Identify which cell holds the provided text, then report its (x, y) central coordinate. 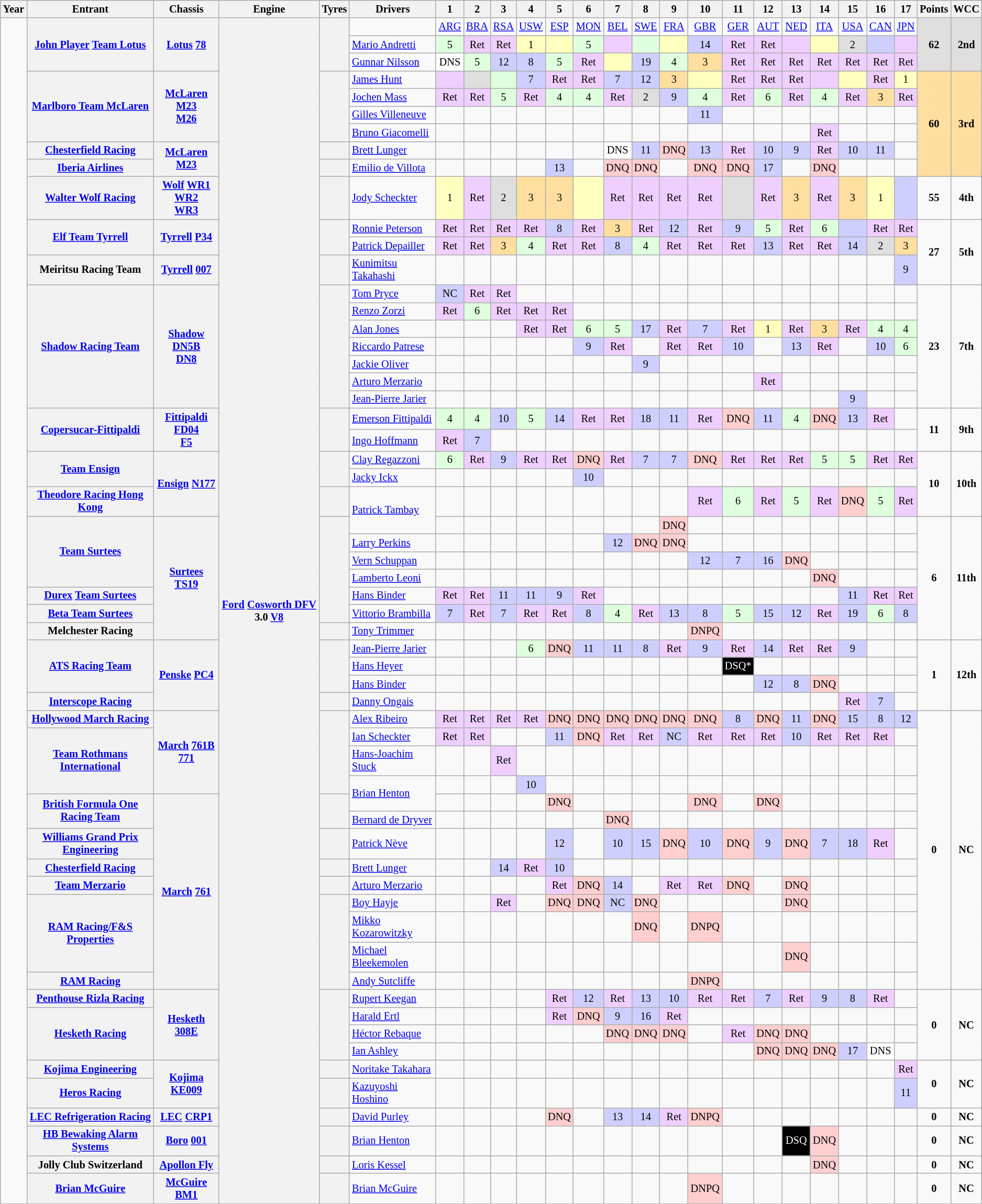
4th (966, 198)
Marlboro Team McLaren (90, 106)
Iberia Airlines (90, 168)
60 (934, 124)
Apollon Fly (186, 1165)
Patrick Nève (393, 844)
Tyres (335, 9)
2nd (966, 44)
Penske PC4 (186, 675)
Jochen Mass (393, 97)
Theodore Racing Hong Kong (90, 501)
Mario Andretti (393, 45)
JPN (906, 27)
DSQ (796, 1141)
Drivers (393, 9)
Clay Regazzoni (393, 460)
11th (966, 578)
Patrick Tambay (393, 510)
Ingo Hoffmann (393, 440)
ITA (824, 27)
Jody Scheckter (393, 198)
ATS Racing Team (90, 666)
HB Bewaking Alarm Systems (90, 1141)
Team Ensign (90, 468)
62 (934, 44)
Chassis (186, 9)
BRA (477, 27)
USA (853, 27)
DSQ* (738, 666)
Mikko Kozarowitzky (393, 927)
USW (531, 27)
Ford Cosworth DFV 3.0 V8 (269, 611)
Elf Team Tyrrell (90, 237)
Larry Perkins (393, 543)
ESP (559, 27)
Hollywood March Racing (90, 719)
March 761 (186, 891)
Beta Team Surtees (90, 613)
BEL (617, 27)
Points (934, 9)
John Player Team Lotus (90, 44)
Andy Sutcliffe (393, 981)
GBR (705, 27)
Meiritsu Racing Team (90, 270)
Noritake Takahara (393, 1069)
Team Surtees (90, 552)
WCC (966, 9)
RAM Racing (90, 981)
3rd (966, 124)
McGuire BM1 (186, 1188)
Patrick Depailler (393, 246)
10th (966, 484)
Boro 001 (186, 1141)
Year (14, 9)
James Hunt (393, 80)
Michael Bleekemolen (393, 957)
Ian Ashley (393, 1051)
ARG (449, 27)
Bernard de Dryver (393, 820)
Ian Scheckter (393, 737)
Renzo Zorzi (393, 311)
9th (966, 429)
Gunnar Nilsson (393, 62)
Kojima Engineering (90, 1069)
Shadow DN5BDN8 (186, 347)
McLaren M23M26 (186, 106)
Williams Grand Prix Engineering (90, 844)
Emerson Fittipaldi (393, 419)
Loris Kessel (393, 1165)
Entrant (90, 9)
Walter Wolf Racing (90, 198)
Hesketh Racing (90, 1034)
Team Rothmans International (90, 760)
Kojima KE009 (186, 1084)
Heros Racing (90, 1093)
Shadow Racing Team (90, 347)
British Formula One Racing Team (90, 811)
Harald Ertl (393, 1016)
Fittipaldi FD04F5 (186, 429)
5th (966, 252)
Héctor Rebaque (393, 1034)
Durex Team Surtees (90, 595)
Hans Heyer (393, 666)
Boy Hayje (393, 903)
Rupert Keegan (393, 999)
NED (796, 27)
Tyrrell 007 (186, 270)
SWE (646, 27)
Hans-Joachim Stuck (393, 760)
Gilles Villeneuve (393, 115)
Emilio de Villota (393, 168)
Jolly Club Switzerland (90, 1165)
David Purley (393, 1117)
Tom Pryce (393, 294)
Jackie Oliver (393, 364)
Lamberto Leoni (393, 578)
RSA (504, 27)
Kazuyoshi Hoshino (393, 1093)
Kunimitsu Takahashi (393, 270)
LEC CRP1 (186, 1117)
Engine (269, 9)
FRA (674, 27)
March 761B771 (186, 752)
55 (934, 198)
Riccardo Patrese (393, 346)
Lotus 78 (186, 44)
Wolf WR1WR2WR3 (186, 198)
GER (738, 27)
Jacky Ickx (393, 477)
CAN (881, 27)
Ronnie Peterson (393, 228)
23 (934, 347)
Interscope Racing (90, 701)
Bruno Giacomelli (393, 132)
AUT (768, 27)
Vittorio Brambilla (393, 613)
Tyrrell P34 (186, 237)
Team Merzario (90, 885)
MON (589, 27)
LEC Refrigeration Racing (90, 1117)
Alan Jones (393, 329)
27 (934, 252)
Danny Ongais (393, 701)
7th (966, 347)
Vern Schuppan (393, 560)
Melchester Racing (90, 631)
Penthouse Rizla Racing (90, 999)
Ensign N177 (186, 484)
RAM Racing/F&S Properties (90, 933)
Alex Ribeiro (393, 719)
Copersucar-Fittipaldi (90, 429)
McLaren M23 (186, 159)
Hesketh 308E (186, 1025)
Surtees TS19 (186, 578)
Tony Trimmer (393, 631)
12th (966, 675)
